Return the [X, Y] coordinate for the center point of the cell that contains the specified text.  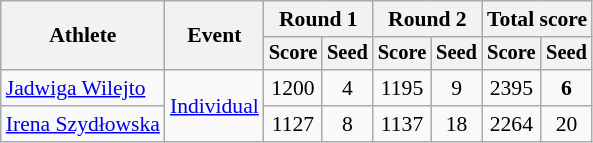
4 [348, 88]
Total score [537, 19]
1127 [293, 124]
8 [348, 124]
1200 [293, 88]
6 [566, 88]
18 [456, 124]
1195 [402, 88]
Round 1 [318, 19]
9 [456, 88]
2395 [512, 88]
20 [566, 124]
Athlete [83, 36]
Individual [214, 106]
Jadwiga Wilejto [83, 88]
Irena Szydłowska [83, 124]
Event [214, 36]
1137 [402, 124]
Round 2 [428, 19]
2264 [512, 124]
